Find where the given text appears and provide that cell's center as (X, Y) coordinate. 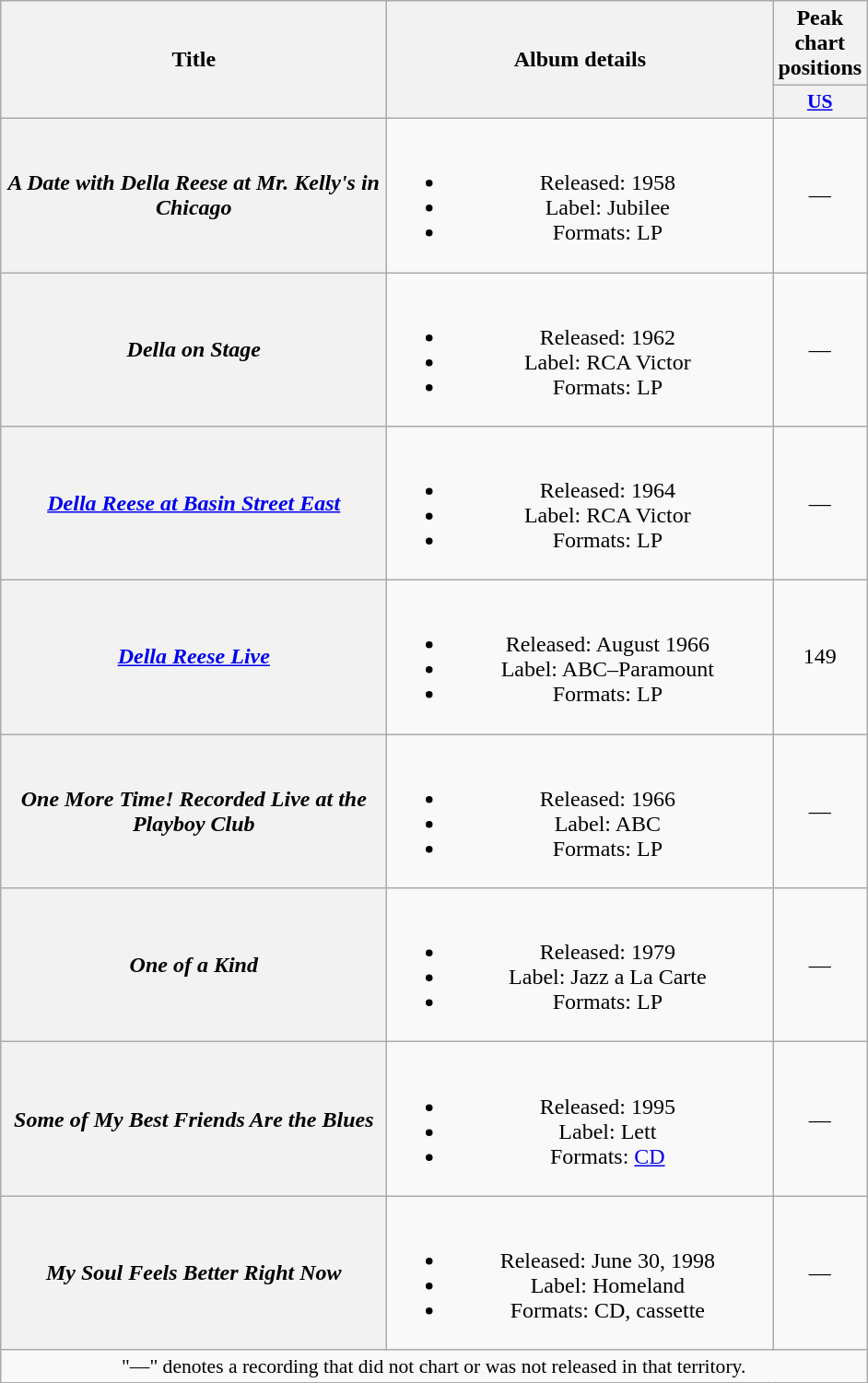
Some of My Best Friends Are the Blues (194, 1119)
Released: 1962Label: RCA VictorFormats: LP (581, 350)
Album details (581, 60)
Released: 1979Label: Jazz a La CarteFormats: LP (581, 966)
Released: 1995Label: LettFormats: CD (581, 1119)
Released: August 1966Label: ABC–ParamountFormats: LP (581, 658)
Released: 1964Label: RCA VictorFormats: LP (581, 503)
My Soul Feels Better Right Now (194, 1273)
Della on Stage (194, 350)
Peak chartpositions (820, 43)
One More Time! Recorded Live at the Playboy Club (194, 811)
Della Reese Live (194, 658)
A Date with Della Reese at Mr. Kelly's in Chicago (194, 195)
"—" denotes a recording that did not chart or was not released in that territory. (434, 1366)
Released: 1958Label: JubileeFormats: LP (581, 195)
Released: June 30, 1998Label: HomelandFormats: CD, cassette (581, 1273)
Title (194, 60)
One of a Kind (194, 966)
Della Reese at Basin Street East (194, 503)
US (820, 102)
Released: 1966Label: ABCFormats: LP (581, 811)
149 (820, 658)
